Determine the [x, y] coordinate at the center of the cell enclosing the given text.  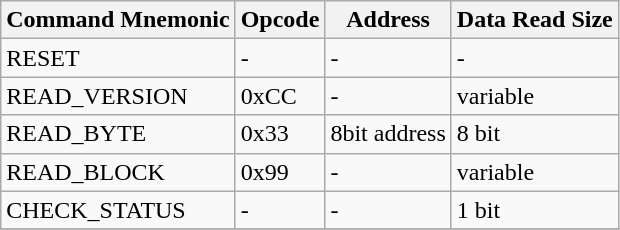
Command Mnemonic [118, 20]
0x33 [280, 134]
0xCC [280, 96]
READ_VERSION [118, 96]
Data Read Size [534, 20]
Opcode [280, 20]
READ_BLOCK [118, 172]
CHECK_STATUS [118, 210]
8 bit [534, 134]
8bit address [388, 134]
0x99 [280, 172]
Address [388, 20]
READ_BYTE [118, 134]
1 bit [534, 210]
RESET [118, 58]
